Search for the cell housing the specified text and yield its [X, Y] center coordinate. 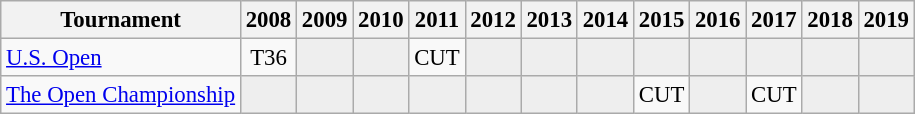
T36 [268, 58]
2013 [549, 20]
2019 [886, 20]
2011 [437, 20]
2015 [661, 20]
2010 [381, 20]
The Open Championship [121, 95]
2012 [493, 20]
Tournament [121, 20]
2014 [605, 20]
2009 [325, 20]
U.S. Open [121, 58]
2018 [830, 20]
2017 [774, 20]
2008 [268, 20]
2016 [718, 20]
